Output the (x, y) coordinate of the center of the cell containing the given text.  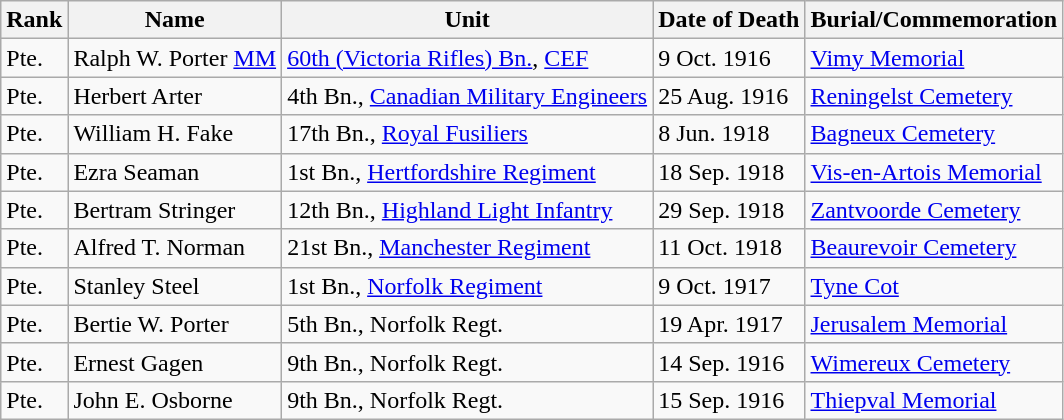
Ezra Seaman (175, 172)
Date of Death (729, 20)
14 Sep. 1916 (729, 362)
11 Oct. 1918 (729, 248)
Zantvoorde Cemetery (934, 210)
Unit (468, 20)
William H. Fake (175, 134)
12th Bn., Highland Light Infantry (468, 210)
5th Bn., Norfolk Regt. (468, 324)
Ernest Gagen (175, 362)
Rank (34, 20)
9 Oct. 1917 (729, 286)
19 Apr. 1917 (729, 324)
29 Sep. 1918 (729, 210)
Tyne Cot (934, 286)
Ralph W. Porter MM (175, 58)
21st Bn., Manchester Regiment (468, 248)
Wimereux Cemetery (934, 362)
1st Bn., Hertfordshire Regiment (468, 172)
4th Bn., Canadian Military Engineers (468, 96)
60th (Victoria Rifles) Bn., CEF (468, 58)
Vis-en-Artois Memorial (934, 172)
8 Jun. 1918 (729, 134)
Thiepval Memorial (934, 400)
9 Oct. 1916 (729, 58)
Vimy Memorial (934, 58)
25 Aug. 1916 (729, 96)
15 Sep. 1916 (729, 400)
Jerusalem Memorial (934, 324)
Bagneux Cemetery (934, 134)
Herbert Arter (175, 96)
Bertie W. Porter (175, 324)
Beaurevoir Cemetery (934, 248)
Bertram Stringer (175, 210)
Alfred T. Norman (175, 248)
Reningelst Cemetery (934, 96)
Name (175, 20)
Burial/Commemoration (934, 20)
18 Sep. 1918 (729, 172)
1st Bn., Norfolk Regiment (468, 286)
Stanley Steel (175, 286)
17th Bn., Royal Fusiliers (468, 134)
John E. Osborne (175, 400)
